Search for the cell housing the specified text and yield its (X, Y) center coordinate. 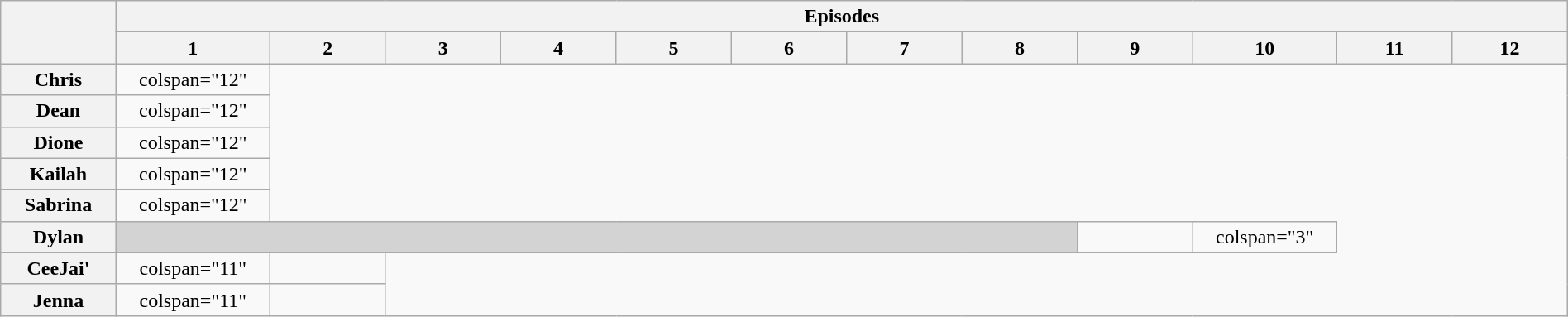
Jenna (58, 300)
6 (789, 48)
12 (1510, 48)
4 (557, 48)
2 (327, 48)
11 (1394, 48)
Kailah (58, 174)
CeeJai' (58, 268)
colspan="3" (1264, 237)
Dean (58, 111)
3 (443, 48)
8 (1019, 48)
Chris (58, 79)
Sabrina (58, 205)
Episodes (842, 17)
9 (1135, 48)
10 (1264, 48)
Dione (58, 142)
7 (905, 48)
Dylan (58, 237)
5 (673, 48)
1 (193, 48)
